Scan for the cell matching the given text and deliver its (X, Y) coordinate at center. 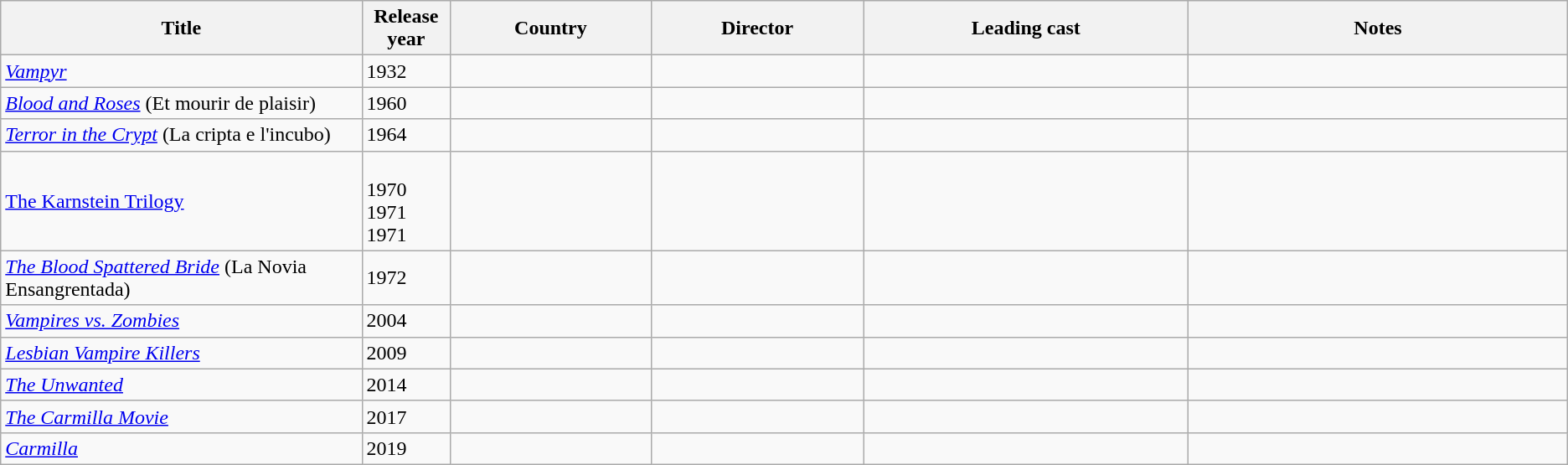
The Carmilla Movie (181, 416)
197019711971 (406, 201)
Carmilla (181, 448)
Terror in the Crypt (La cripta e l'incubo) (181, 135)
Notes (1379, 28)
Title (181, 28)
2004 (406, 321)
The Karnstein Trilogy (181, 201)
2009 (406, 353)
Blood and Roses (Et mourir de plaisir) (181, 103)
Lesbian Vampire Killers (181, 353)
Country (551, 28)
1964 (406, 135)
Director (757, 28)
2014 (406, 385)
2019 (406, 448)
Vampyr (181, 71)
Vampires vs. Zombies (181, 321)
1960 (406, 103)
2017 (406, 416)
Release year (406, 28)
Leading cast (1026, 28)
The Unwanted (181, 385)
The Blood Spattered Bride (La Novia Ensangrentada) (181, 278)
1932 (406, 71)
1972 (406, 278)
